From the cell containing the given text, extract its center point as [X, Y] coordinate. 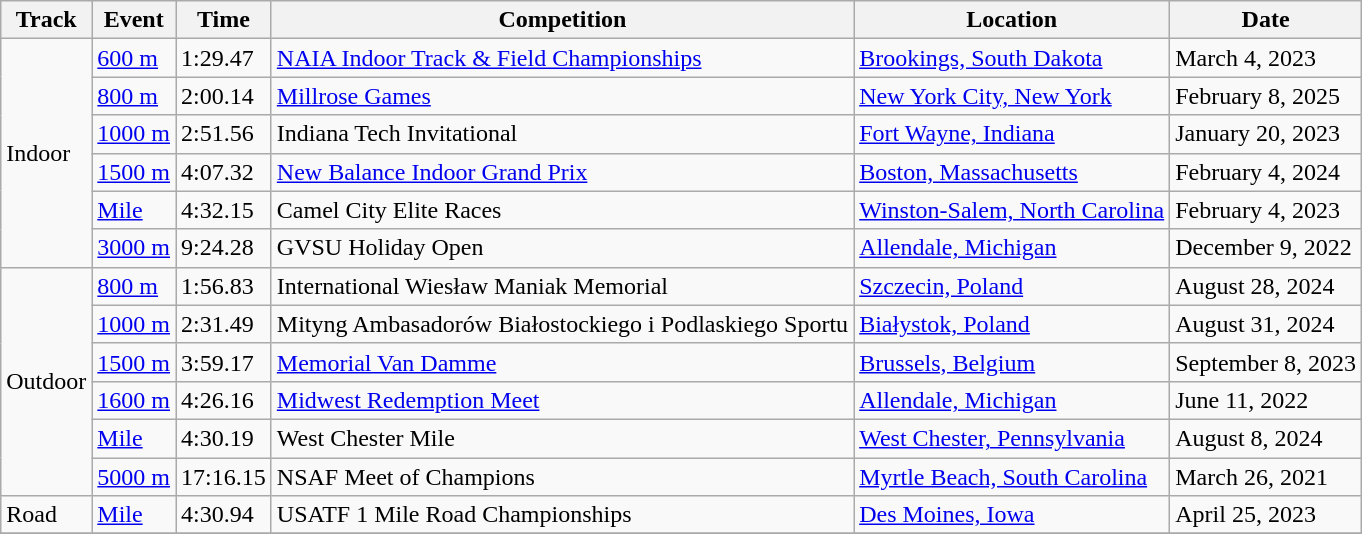
West Chester Mile [562, 438]
Brookings, South Dakota [1012, 58]
Millrose Games [562, 96]
Camel City Elite Races [562, 210]
4:30.19 [224, 438]
4:07.32 [224, 172]
June 11, 2022 [1266, 400]
January 20, 2023 [1266, 134]
Mityng Ambasadorów Białostockiego i Podlaskiego Sportu [562, 324]
Outdoor [46, 381]
17:16.15 [224, 477]
Indoor [46, 153]
600 m [134, 58]
9:24.28 [224, 248]
August 31, 2024 [1266, 324]
Winston-Salem, North Carolina [1012, 210]
NSAF Meet of Champions [562, 477]
Memorial Van Damme [562, 362]
Białystok, Poland [1012, 324]
Des Moines, Iowa [1012, 515]
Fort Wayne, Indiana [1012, 134]
2:51.56 [224, 134]
Location [1012, 20]
Date [1266, 20]
December 9, 2022 [1266, 248]
1:29.47 [224, 58]
March 26, 2021 [1266, 477]
Track [46, 20]
August 8, 2024 [1266, 438]
Competition [562, 20]
GVSU Holiday Open [562, 248]
New Balance Indoor Grand Prix [562, 172]
4:32.15 [224, 210]
September 8, 2023 [1266, 362]
USATF 1 Mile Road Championships [562, 515]
West Chester, Pennsylvania [1012, 438]
Brussels, Belgium [1012, 362]
February 4, 2023 [1266, 210]
5000 m [134, 477]
Indiana Tech Invitational [562, 134]
March 4, 2023 [1266, 58]
Myrtle Beach, South Carolina [1012, 477]
1600 m [134, 400]
February 8, 2025 [1266, 96]
August 28, 2024 [1266, 286]
2:00.14 [224, 96]
2:31.49 [224, 324]
April 25, 2023 [1266, 515]
Time [224, 20]
International Wiesław Maniak Memorial [562, 286]
NAIA Indoor Track & Field Championships [562, 58]
3000 m [134, 248]
1:56.83 [224, 286]
February 4, 2024 [1266, 172]
4:30.94 [224, 515]
Road [46, 515]
Boston, Massachusetts [1012, 172]
Szczecin, Poland [1012, 286]
4:26.16 [224, 400]
Midwest Redemption Meet [562, 400]
3:59.17 [224, 362]
Event [134, 20]
New York City, New York [1012, 96]
